Capture the cell that displays the provided text and extract its (X, Y) central coordinate. 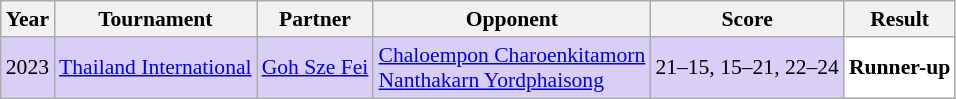
Chaloempon Charoenkitamorn Nanthakarn Yordphaisong (512, 68)
Result (900, 19)
Thailand International (156, 68)
Year (28, 19)
Goh Sze Fei (316, 68)
Opponent (512, 19)
Runner-up (900, 68)
21–15, 15–21, 22–24 (747, 68)
Tournament (156, 19)
Score (747, 19)
2023 (28, 68)
Partner (316, 19)
